Pinpoint the cell where the given text exists, returning its (x, y) midpoint coordinate. 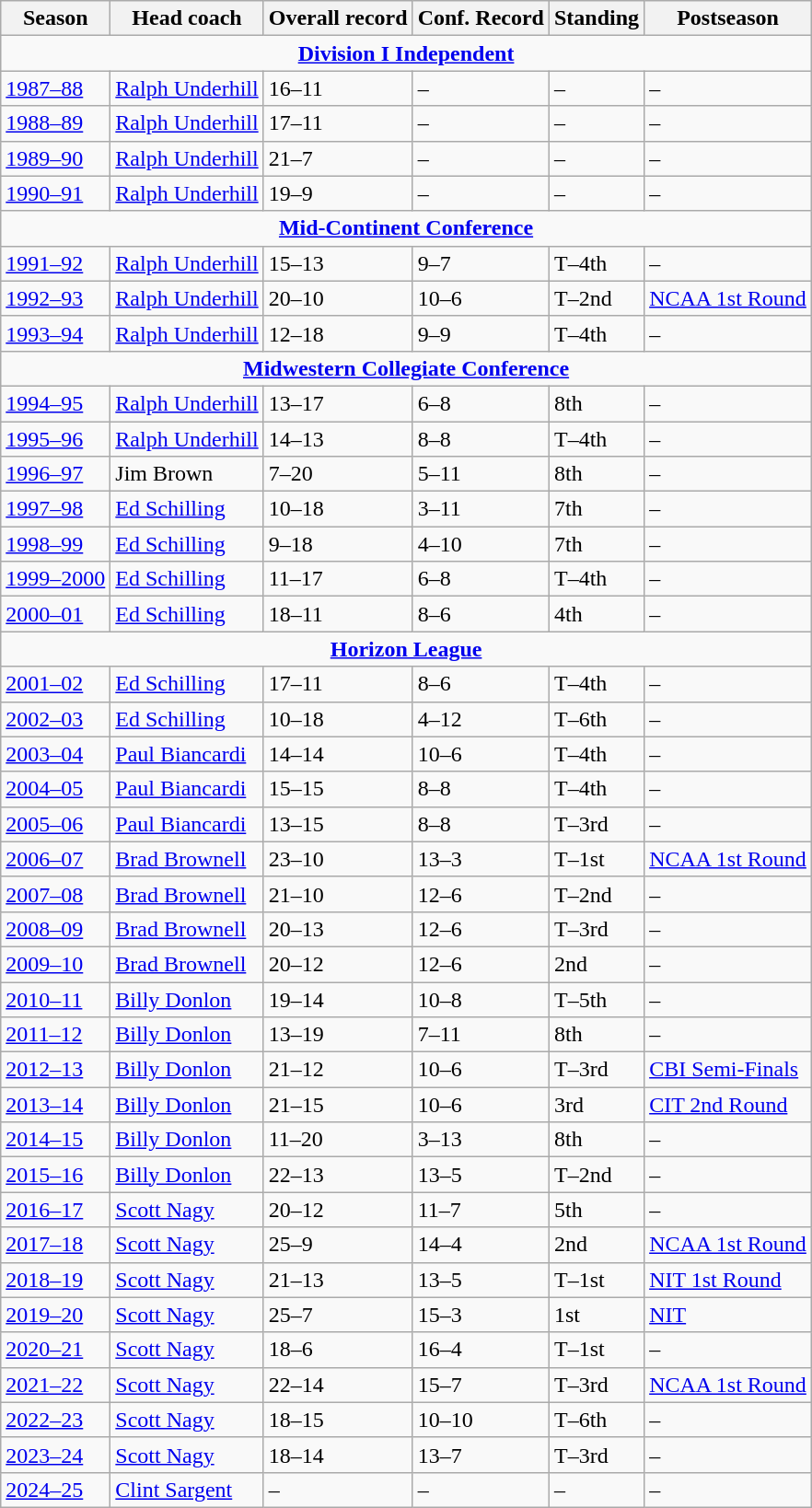
11–17 (338, 579)
7–11 (481, 1035)
2002–03 (55, 719)
1st (597, 1315)
18–14 (338, 1455)
2016–17 (55, 1210)
15–15 (338, 789)
25–9 (338, 1245)
18–6 (338, 1350)
1993–94 (55, 333)
Horizon League (407, 649)
9–9 (481, 333)
20–13 (338, 929)
23–10 (338, 859)
15–7 (481, 1385)
20–10 (338, 298)
21–10 (338, 894)
10–8 (481, 999)
Head coach (187, 18)
2006–07 (55, 859)
T–5th (597, 999)
1998–99 (55, 544)
CBI Semi-Finals (728, 1070)
1995–96 (55, 439)
3–11 (481, 509)
2017–18 (55, 1245)
14–4 (481, 1245)
2022–23 (55, 1420)
2023–24 (55, 1455)
2021–22 (55, 1385)
Clint Sargent (187, 1490)
7–20 (338, 474)
2013–14 (55, 1105)
2014–15 (55, 1140)
25–7 (338, 1315)
2018–19 (55, 1280)
11–20 (338, 1140)
13–15 (338, 824)
19–9 (338, 193)
2024–25 (55, 1490)
2005–06 (55, 824)
3–13 (481, 1140)
12–18 (338, 333)
15–3 (481, 1315)
Standing (597, 18)
2011–12 (55, 1035)
16–4 (481, 1350)
1990–91 (55, 193)
Season (55, 18)
2010–11 (55, 999)
Overall record (338, 18)
1997–98 (55, 509)
9–7 (481, 263)
21–13 (338, 1280)
18–11 (338, 614)
1994–95 (55, 403)
1988–89 (55, 123)
21–7 (338, 158)
4th (597, 614)
Conf. Record (481, 18)
18–15 (338, 1420)
Mid-Continent Conference (407, 228)
Postseason (728, 18)
1996–97 (55, 474)
14–14 (338, 754)
1999–2000 (55, 579)
10–10 (481, 1420)
2020–21 (55, 1350)
1987–88 (55, 88)
NIT 1st Round (728, 1280)
2009–10 (55, 964)
2003–04 (55, 754)
Jim Brown (187, 474)
2019–20 (55, 1315)
11–7 (481, 1210)
1989–90 (55, 158)
2012–13 (55, 1070)
21–12 (338, 1070)
21–15 (338, 1105)
2007–08 (55, 894)
5–11 (481, 474)
9–18 (338, 544)
5th (597, 1210)
15–13 (338, 263)
2000–01 (55, 614)
2004–05 (55, 789)
1992–93 (55, 298)
2008–09 (55, 929)
16–11 (338, 88)
14–13 (338, 439)
4–12 (481, 719)
NIT (728, 1315)
1991–92 (55, 263)
22–13 (338, 1175)
3rd (597, 1105)
13–17 (338, 403)
2001–02 (55, 684)
13–7 (481, 1455)
Midwestern Collegiate Conference (407, 368)
Division I Independent (407, 53)
19–14 (338, 999)
22–14 (338, 1385)
13–19 (338, 1035)
2015–16 (55, 1175)
13–3 (481, 859)
CIT 2nd Round (728, 1105)
4–10 (481, 544)
